Capture the cell that displays the provided text and extract its [X, Y] central coordinate. 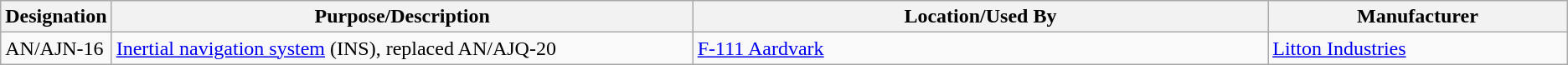
Designation [56, 17]
Manufacturer [1418, 17]
Purpose/Description [402, 17]
Inertial navigation system (INS), replaced AN/AJQ-20 [402, 48]
Litton Industries [1418, 48]
F-111 Aardvark [980, 48]
Location/Used By [980, 17]
AN/AJN-16 [56, 48]
